Identify which cell holds the provided text, then report its [X, Y] central coordinate. 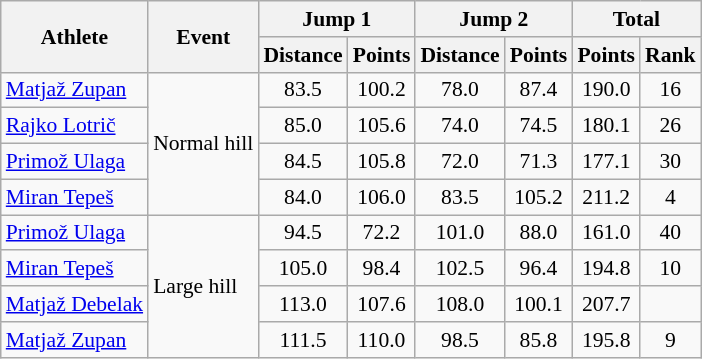
211.2 [606, 197]
113.0 [302, 304]
107.6 [382, 304]
Jump 2 [494, 19]
207.7 [606, 304]
108.0 [460, 304]
180.1 [606, 126]
101.0 [460, 233]
105.8 [382, 162]
94.5 [302, 233]
190.0 [606, 90]
98.4 [382, 269]
84.5 [302, 162]
16 [670, 90]
96.4 [539, 269]
40 [670, 233]
Matjaž Debelak [74, 304]
161.0 [606, 233]
106.0 [382, 197]
Normal hill [203, 143]
85.8 [539, 340]
9 [670, 340]
177.1 [606, 162]
105.0 [302, 269]
74.0 [460, 126]
84.0 [302, 197]
74.5 [539, 126]
Athlete [74, 36]
10 [670, 269]
100.1 [539, 304]
111.5 [302, 340]
Event [203, 36]
88.0 [539, 233]
30 [670, 162]
85.0 [302, 126]
Rajko Lotrič [74, 126]
Large hill [203, 286]
Total [636, 19]
Jump 1 [336, 19]
78.0 [460, 90]
102.5 [460, 269]
105.6 [382, 126]
71.3 [539, 162]
72.2 [382, 233]
105.2 [539, 197]
100.2 [382, 90]
Rank [670, 55]
98.5 [460, 340]
26 [670, 126]
194.8 [606, 269]
72.0 [460, 162]
110.0 [382, 340]
87.4 [539, 90]
195.8 [606, 340]
4 [670, 197]
